Extract the (X, Y) coordinate from the center of the cell holding the provided text.  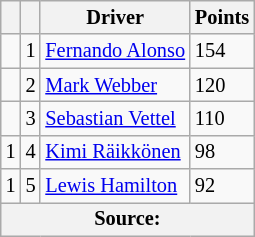
Source: (128, 219)
Kimi Räikkönen (115, 152)
Sebastian Vettel (115, 118)
98 (222, 152)
Driver (115, 17)
92 (222, 186)
3 (31, 118)
Fernando Alonso (115, 51)
Mark Webber (115, 85)
154 (222, 51)
5 (31, 186)
Points (222, 17)
120 (222, 85)
4 (31, 152)
Lewis Hamilton (115, 186)
2 (31, 85)
110 (222, 118)
